Provide the [X, Y] coordinate of the cell's center where the given text is located.  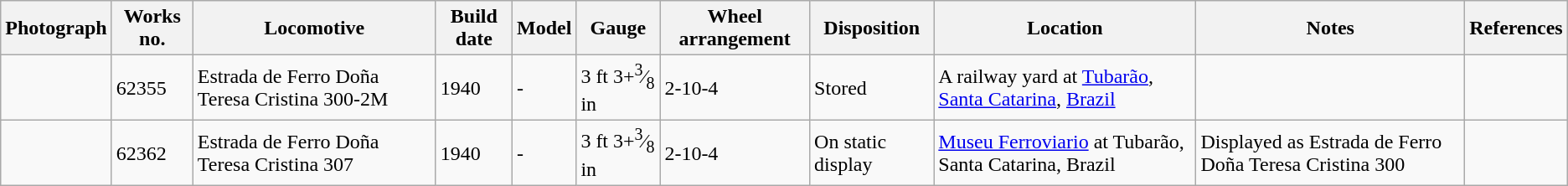
Photograph [56, 28]
Locomotive [314, 28]
Displayed as Estrada de Ferro Doña Teresa Cristina 300 [1330, 153]
62362 [152, 153]
Museu Ferroviario at Tubarão, Santa Catarina, Brazil [1065, 153]
Location [1065, 28]
Build date [474, 28]
Notes [1330, 28]
Estrada de Ferro Doña Teresa Cristina 300-2M [314, 88]
A railway yard at Tubarão, Santa Catarina, Brazil [1065, 88]
Works no. [152, 28]
References [1516, 28]
Gauge [618, 28]
On static display [872, 153]
Wheel arrangement [735, 28]
Model [544, 28]
62355 [152, 88]
Stored [872, 88]
Estrada de Ferro Doña Teresa Cristina 307 [314, 153]
Disposition [872, 28]
